Locate the cell with the specified text and output its [X, Y] center coordinate. 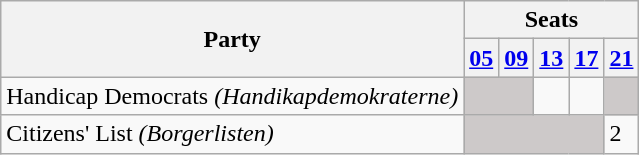
Party [232, 39]
Seats [552, 20]
Handicap Democrats (Handikapdemokraterne) [232, 96]
13 [552, 58]
17 [586, 58]
21 [622, 58]
05 [482, 58]
2 [622, 134]
Citizens' List (Borgerlisten) [232, 134]
09 [516, 58]
